Locate the cell with the specified text and output its (x, y) center coordinate. 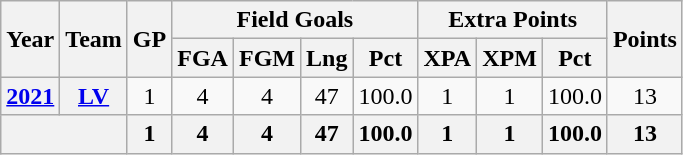
2021 (30, 96)
FGM (266, 58)
Lng (327, 58)
FGA (203, 58)
XPM (510, 58)
GP (149, 39)
Extra Points (512, 20)
XPA (448, 58)
Team (94, 39)
Points (644, 39)
Field Goals (295, 20)
Year (30, 39)
LV (94, 96)
